Identify which cell holds the provided text, then report its (X, Y) central coordinate. 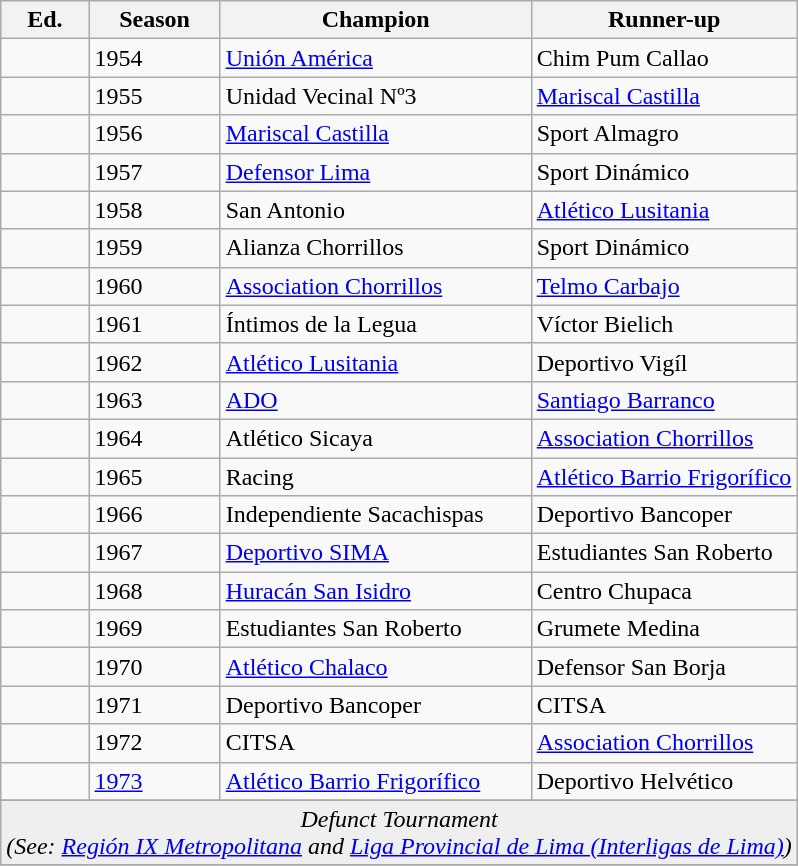
Íntimos de la Legua (376, 324)
Deportivo Helvético (664, 781)
1956 (154, 134)
1969 (154, 629)
1972 (154, 743)
1971 (154, 705)
1958 (154, 210)
Independiente Sacachispas (376, 515)
Champion (376, 20)
ADO (376, 400)
1962 (154, 362)
Ed. (45, 20)
1957 (154, 172)
1963 (154, 400)
Alianza Chorrillos (376, 248)
Deportivo SIMA (376, 553)
Grumete Medina (664, 629)
1966 (154, 515)
Deportivo Vigíl (664, 362)
1965 (154, 477)
Víctor Bielich (664, 324)
1954 (154, 58)
1964 (154, 438)
Defunct Tournament(See: Región IX Metropolitana and Liga Provincial de Lima (Interligas de Lima)) (399, 832)
San Antonio (376, 210)
1960 (154, 286)
Season (154, 20)
Santiago Barranco (664, 400)
1968 (154, 591)
Atlético Chalaco (376, 667)
Sport Almagro (664, 134)
Chim Pum Callao (664, 58)
Centro Chupaca (664, 591)
1959 (154, 248)
Runner-up (664, 20)
Defensor San Borja (664, 667)
Unión América (376, 58)
1955 (154, 96)
Huracán San Isidro (376, 591)
Racing (376, 477)
Atlético Sicaya (376, 438)
Defensor Lima (376, 172)
Telmo Carbajo (664, 286)
1970 (154, 667)
1973 (154, 781)
1961 (154, 324)
1967 (154, 553)
Unidad Vecinal Nº3 (376, 96)
